Scan for the cell matching the given text and deliver its [x, y] coordinate at center. 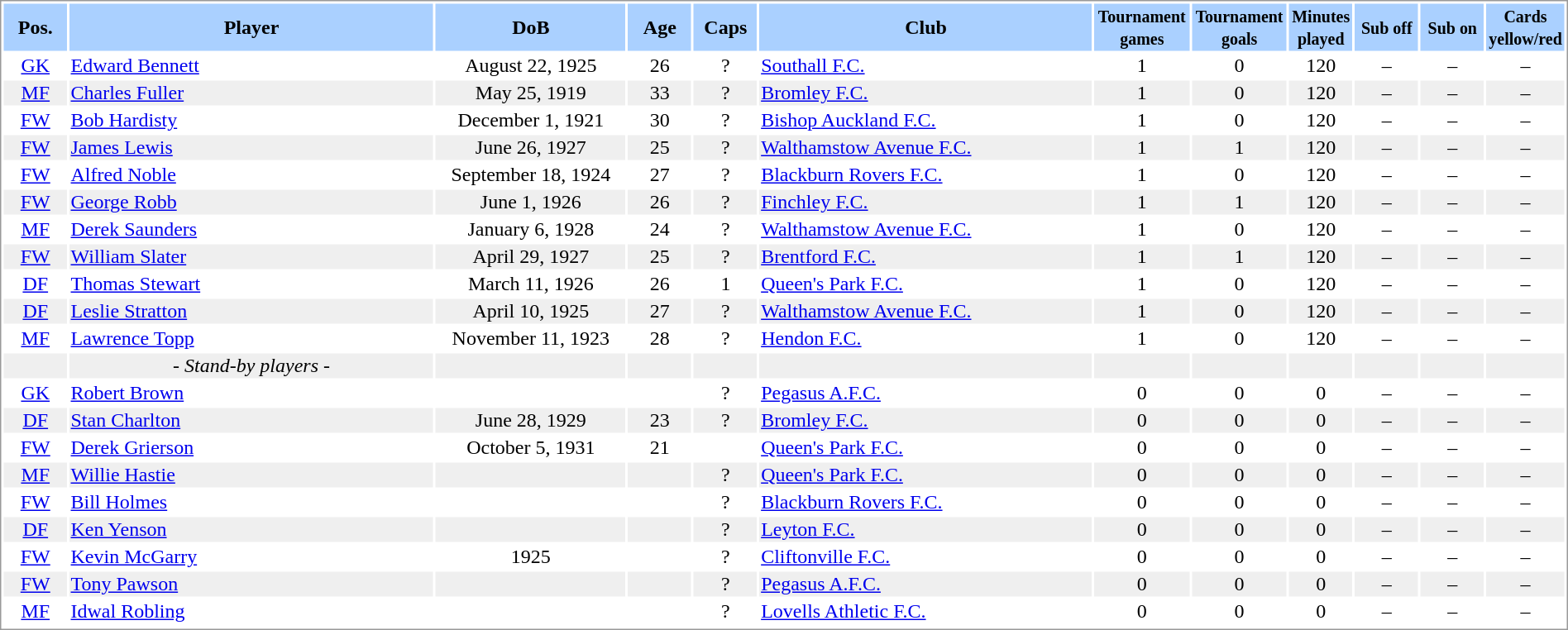
William Slater [251, 257]
Minutesplayed [1322, 26]
Club [926, 26]
23 [660, 421]
Thomas Stewart [251, 284]
Hendon F.C. [926, 338]
Derek Grierson [251, 447]
George Robb [251, 203]
Tony Pawson [251, 585]
June 26, 1927 [531, 148]
Derek Saunders [251, 229]
April 10, 1925 [531, 312]
Lovells Athletic F.C. [926, 611]
Bishop Auckland F.C. [926, 120]
Stan Charlton [251, 421]
March 11, 1926 [531, 284]
DoB [531, 26]
24 [660, 229]
April 29, 1927 [531, 257]
33 [660, 93]
June 28, 1929 [531, 421]
30 [660, 120]
December 1, 1921 [531, 120]
Edward Bennett [251, 65]
Idwal Robling [251, 611]
Brentford F.C. [926, 257]
Finchley F.C. [926, 203]
James Lewis [251, 148]
28 [660, 338]
Cardsyellow/red [1526, 26]
Robert Brown [251, 393]
Sub on [1452, 26]
- Stand-by players - [251, 366]
Bill Holmes [251, 502]
Willie Hastie [251, 475]
September 18, 1924 [531, 174]
August 22, 1925 [531, 65]
Cliftonville F.C. [926, 556]
Sub off [1386, 26]
January 6, 1928 [531, 229]
Tournamentgoals [1239, 26]
Age [660, 26]
Caps [726, 26]
Tournamentgames [1141, 26]
June 1, 1926 [531, 203]
Charles Fuller [251, 93]
Kevin McGarry [251, 556]
21 [660, 447]
Pos. [35, 26]
Leslie Stratton [251, 312]
Lawrence Topp [251, 338]
Player [251, 26]
May 25, 1919 [531, 93]
Leyton F.C. [926, 530]
Bob Hardisty [251, 120]
October 5, 1931 [531, 447]
1925 [531, 556]
Alfred Noble [251, 174]
November 11, 1923 [531, 338]
Southall F.C. [926, 65]
Ken Yenson [251, 530]
